Capture the cell that displays the provided text and extract its [x, y] central coordinate. 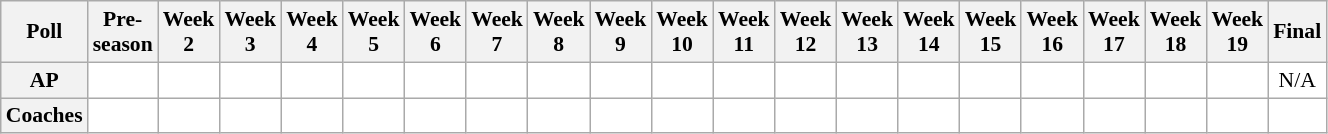
Week3 [250, 32]
Week8 [559, 32]
Week5 [374, 32]
Week12 [806, 32]
Week19 [1237, 32]
Week11 [744, 32]
Week10 [682, 32]
Week2 [189, 32]
Week9 [621, 32]
Week7 [497, 32]
AP [44, 80]
Week18 [1176, 32]
Week15 [991, 32]
Week6 [435, 32]
Week14 [929, 32]
Week17 [1114, 32]
Week4 [312, 32]
Week13 [867, 32]
Coaches [44, 116]
N/A [1297, 80]
Pre-season [123, 32]
Final [1297, 32]
Week16 [1052, 32]
Poll [44, 32]
